Extract the [X, Y] coordinate from the center of the cell holding the provided text.  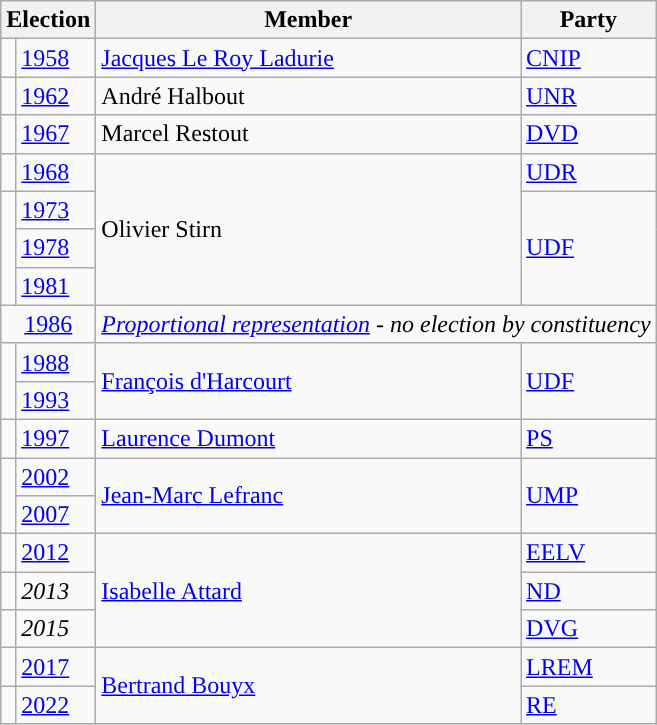
UDR [589, 172]
Jacques Le Roy Ladurie [308, 58]
EELV [589, 553]
Bertrand Bouyx [308, 686]
2013 [56, 591]
1967 [56, 134]
UNR [589, 96]
1986 [48, 324]
DVG [589, 629]
Isabelle Attard [308, 591]
1962 [56, 96]
Proportional representation - no election by constituency [376, 324]
2017 [56, 667]
2022 [56, 705]
1997 [56, 438]
LREM [589, 667]
ND [589, 591]
Election [48, 20]
UMP [589, 496]
PS [589, 438]
1978 [56, 248]
Jean-Marc Lefranc [308, 496]
2015 [56, 629]
2007 [56, 515]
Laurence Dumont [308, 438]
1958 [56, 58]
André Halbout [308, 96]
Marcel Restout [308, 134]
1973 [56, 210]
CNIP [589, 58]
1968 [56, 172]
Party [589, 20]
1993 [56, 400]
Olivier Stirn [308, 229]
1988 [56, 362]
RE [589, 705]
1981 [56, 286]
2012 [56, 553]
DVD [589, 134]
Member [308, 20]
2002 [56, 477]
François d'Harcourt [308, 381]
